Return [x, y] of the center of cell containing provided text 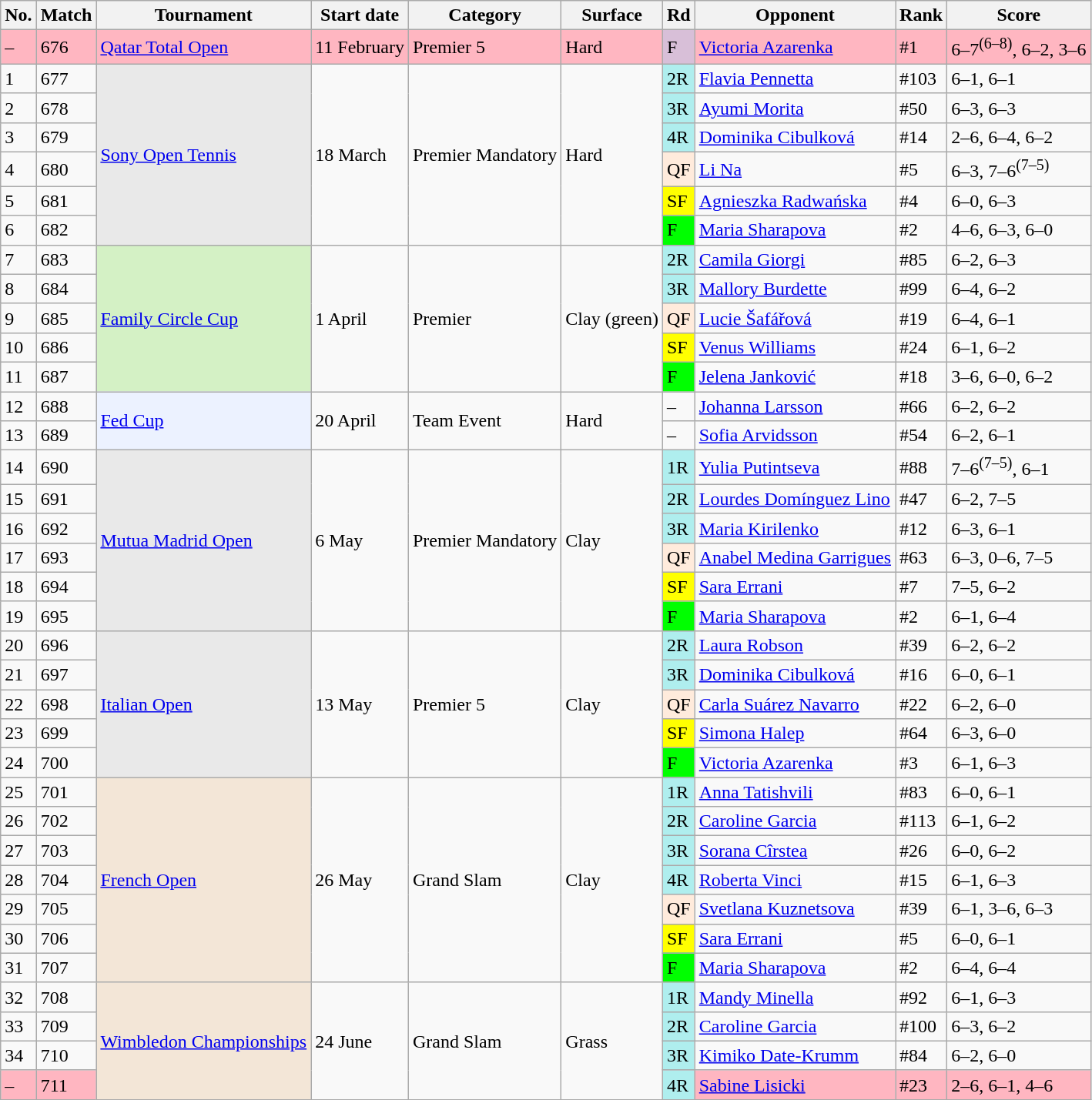
26 May [360, 880]
711 [66, 1085]
697 [66, 675]
24 June [360, 1041]
7–5, 6–2 [1019, 587]
Premier [484, 318]
6–4, 6–4 [1019, 968]
Mutua Madrid Open [203, 540]
10 [18, 347]
9 [18, 318]
24 [18, 763]
#84 [921, 1055]
#88 [921, 468]
709 [66, 1026]
2–6, 6–4, 6–2 [1019, 137]
690 [66, 468]
6–3, 6–3 [1019, 108]
681 [66, 201]
Opponent [795, 15]
#100 [921, 1026]
#85 [921, 259]
Lourdes Domínguez Lino [795, 499]
#7 [921, 587]
Start date [360, 15]
26 [18, 821]
French Open [203, 880]
#16 [921, 675]
Li Na [795, 169]
#24 [921, 347]
Mallory Burdette [795, 289]
701 [66, 792]
Yulia Putintseva [795, 468]
29 [18, 909]
#64 [921, 734]
8 [18, 289]
710 [66, 1055]
Team Event [484, 421]
#1 [921, 48]
#63 [921, 557]
6–1, 6–1 [1019, 79]
684 [66, 289]
Qatar Total Open [203, 48]
28 [18, 880]
703 [66, 851]
692 [66, 528]
7 [18, 259]
Ayumi Morita [795, 108]
Score [1019, 15]
Category [484, 15]
Sabine Lisicki [795, 1085]
33 [18, 1026]
6–7(6–8), 6–2, 3–6 [1019, 48]
Sorana Cîrstea [795, 851]
Match [66, 15]
2–6, 6–1, 4–6 [1019, 1085]
6–0, 6–3 [1019, 201]
#113 [921, 821]
Surface [612, 15]
Clay (green) [612, 318]
#47 [921, 499]
#3 [921, 763]
Venus Williams [795, 347]
16 [18, 528]
Rank [921, 15]
6 May [360, 540]
13 [18, 436]
#14 [921, 137]
Family Circle Cup [203, 318]
13 May [360, 704]
6–2, 6–3 [1019, 259]
20 [18, 646]
#50 [921, 108]
680 [66, 169]
#66 [921, 406]
1 [18, 79]
11 [18, 376]
3–6, 6–0, 6–2 [1019, 376]
6–3, 6–0 [1019, 734]
Simona Halep [795, 734]
11 February [360, 48]
677 [66, 79]
19 [18, 616]
679 [66, 137]
#15 [921, 880]
704 [66, 880]
#12 [921, 528]
6–3, 6–2 [1019, 1026]
696 [66, 646]
682 [66, 230]
688 [66, 406]
12 [18, 406]
7–6(7–5), 6–1 [1019, 468]
Agnieszka Radwańska [795, 201]
Mandy Minella [795, 997]
6–3, 0–6, 7–5 [1019, 557]
#54 [921, 436]
Carla Suárez Navarro [795, 704]
707 [66, 968]
705 [66, 909]
691 [66, 499]
Roberta Vinci [795, 880]
Sofia Arvidsson [795, 436]
Kimiko Date-Krumm [795, 1055]
6–2, 6–1 [1019, 436]
21 [18, 675]
Laura Robson [795, 646]
706 [66, 938]
23 [18, 734]
Grass [612, 1041]
Fed Cup [203, 421]
Jelena Janković [795, 376]
Camila Giorgi [795, 259]
6–0, 6–2 [1019, 851]
31 [18, 968]
#92 [921, 997]
18 March [360, 154]
#19 [921, 318]
20 April [360, 421]
6–4, 6–1 [1019, 318]
6–4, 6–2 [1019, 289]
4 [18, 169]
27 [18, 851]
700 [66, 763]
Flavia Pennetta [795, 79]
6–3, 7–6(7–5) [1019, 169]
689 [66, 436]
698 [66, 704]
693 [66, 557]
#4 [921, 201]
676 [66, 48]
18 [18, 587]
Tournament [203, 15]
683 [66, 259]
30 [18, 938]
#23 [921, 1085]
22 [18, 704]
6–1, 3–6, 6–3 [1019, 909]
Anabel Medina Garrigues [795, 557]
5 [18, 201]
678 [66, 108]
3 [18, 137]
4–6, 6–3, 6–0 [1019, 230]
6–2, 7–5 [1019, 499]
17 [18, 557]
Svetlana Kuznetsova [795, 909]
32 [18, 997]
#22 [921, 704]
708 [66, 997]
6 [18, 230]
25 [18, 792]
686 [66, 347]
No. [18, 15]
Anna Tatishvili [795, 792]
702 [66, 821]
15 [18, 499]
Rd [678, 15]
685 [66, 318]
Lucie Šafářová [795, 318]
#18 [921, 376]
1 April [360, 318]
695 [66, 616]
694 [66, 587]
Italian Open [203, 704]
699 [66, 734]
#99 [921, 289]
687 [66, 376]
#83 [921, 792]
6–1, 6–4 [1019, 616]
14 [18, 468]
Johanna Larsson [795, 406]
2 [18, 108]
#26 [921, 851]
Maria Kirilenko [795, 528]
Sony Open Tennis [203, 154]
6–3, 6–1 [1019, 528]
#103 [921, 79]
Wimbledon Championships [203, 1041]
34 [18, 1055]
